From the cell containing the given text, extract its center point as [x, y] coordinate. 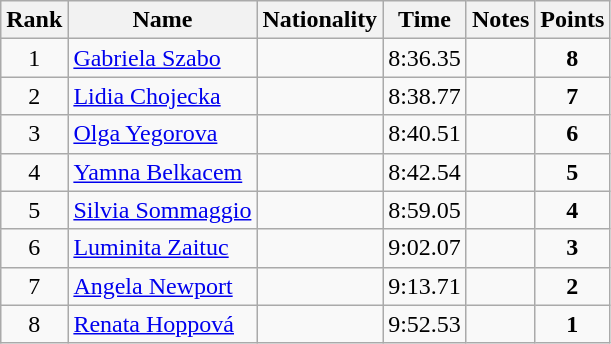
Notes [500, 20]
8:59.05 [425, 210]
Yamna Belkacem [162, 172]
Angela Newport [162, 286]
9:02.07 [425, 248]
Name [162, 20]
8:36.35 [425, 58]
Luminita Zaituc [162, 248]
Renata Hoppová [162, 324]
Nationality [320, 20]
8:42.54 [425, 172]
Rank [34, 20]
Lidia Chojecka [162, 96]
8:38.77 [425, 96]
9:52.53 [425, 324]
Silvia Sommaggio [162, 210]
Olga Yegorova [162, 134]
Points [572, 20]
Time [425, 20]
8:40.51 [425, 134]
9:13.71 [425, 286]
Gabriela Szabo [162, 58]
